Provide the (X, Y) coordinate of the cell's center where the given text is located.  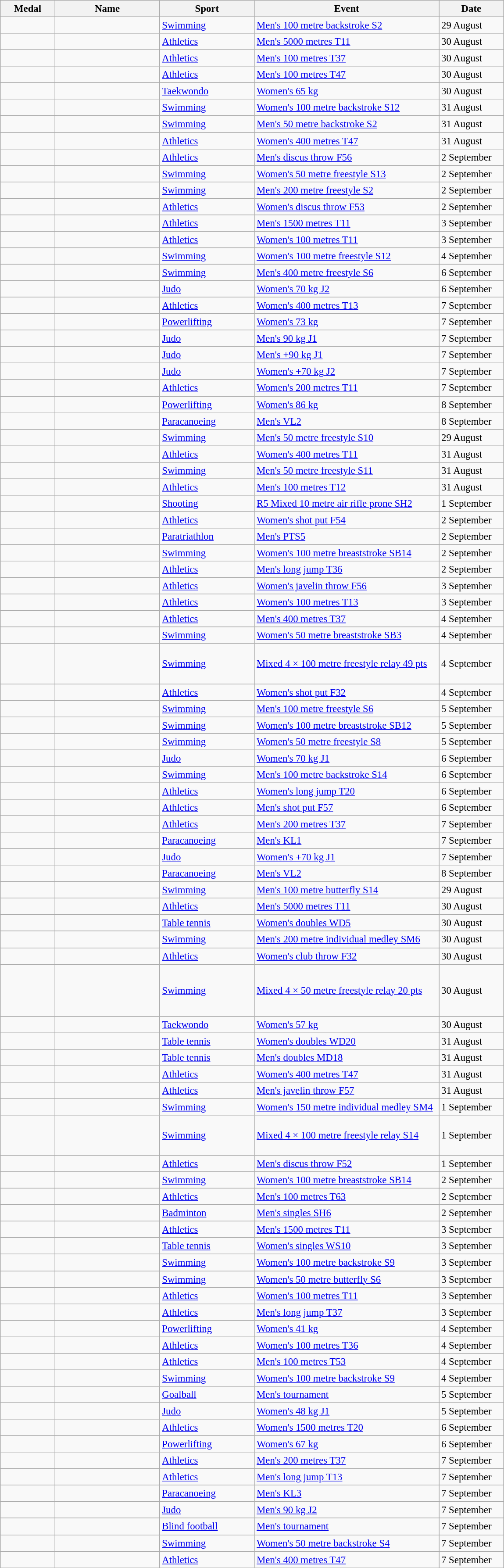
Paratriathlon (207, 537)
Women's 1500 metres T20 (347, 1428)
Women's singles WS10 (347, 1246)
Men's 100 metre backstroke S2 (347, 25)
Women's 73 kg (347, 322)
Men's 100 metre butterfly S14 (347, 890)
Women's 100 metres T13 (347, 602)
Men's KL3 (347, 1493)
Women's 70 kg J1 (347, 758)
Women's doubles WD5 (347, 923)
Women's shot put F32 (347, 692)
Men's shot put F57 (347, 808)
Men's doubles MD18 (347, 1058)
Women's club throw F32 (347, 956)
Men's 400 metres T37 (347, 619)
Women's 400 metres T11 (347, 454)
Medal (28, 9)
Women's 400 metres T13 (347, 306)
Men's 100 metre freestyle S6 (347, 709)
Women's 100 metre breaststroke SB12 (347, 725)
Men's long jump T37 (347, 1312)
Women's 57 kg (347, 1024)
Women's 50 metre freestyle S8 (347, 741)
Women's long jump T20 (347, 791)
Women's 50 metre freestyle S13 (347, 174)
Men's 90 kg J1 (347, 339)
Men's singles SH6 (347, 1213)
Men's PTS5 (347, 537)
Men's 400 metre freestyle S6 (347, 272)
Men's +90 kg J1 (347, 355)
Name (107, 9)
Event (347, 9)
Mixed 4 × 50 metre freestyle relay 20 pts (347, 991)
Women's 100 metres T36 (347, 1345)
Women's discus throw F53 (347, 207)
Women's 50 metre breaststroke SB3 (347, 636)
R5 Mixed 10 metre air rifle prone SH2 (347, 504)
Men's discus throw F56 (347, 157)
Men's javelin throw F57 (347, 1091)
Women's 100 metre backstroke S12 (347, 107)
Men's 400 metres T47 (347, 1560)
Men's 100 metres T37 (347, 58)
Men's 200 metre freestyle S2 (347, 190)
Women's 70 kg J2 (347, 289)
Mixed 4 × 100 metre freestyle relay 49 pts (347, 664)
Men's 50 metre freestyle S11 (347, 471)
Men's KL1 (347, 841)
Men's discus throw F52 (347, 1164)
Women's 150 metre individual medley SM4 (347, 1107)
Goalball (207, 1395)
Shooting (207, 504)
Women's 48 kg J1 (347, 1411)
Women's +70 kg J2 (347, 372)
Women's 41 kg (347, 1328)
Sport (207, 9)
Men's 50 metre freestyle S10 (347, 437)
Women's 200 metres T11 (347, 388)
Men's 50 metre backstroke S2 (347, 124)
Women's 100 metre freestyle S12 (347, 256)
Men's 90 kg J2 (347, 1510)
Women's 50 metre backstroke S4 (347, 1543)
Men's 100 metres T12 (347, 487)
Women's shot put F54 (347, 520)
Women's +70 kg J1 (347, 857)
Women's 86 kg (347, 405)
Women's 67 kg (347, 1444)
Men's long jump T13 (347, 1477)
Date (471, 9)
Badminton (207, 1213)
Women's doubles WD20 (347, 1041)
Men's 100 metres T53 (347, 1362)
Men's 100 metre backstroke S14 (347, 775)
Blind football (207, 1527)
Women's 65 kg (347, 91)
Men's 200 metre individual medley SM6 (347, 940)
Men's 100 metres T47 (347, 75)
Women's 50 metre butterfly S6 (347, 1279)
Men's long jump T36 (347, 569)
Women's javelin throw F56 (347, 586)
Mixed 4 × 100 metre freestyle relay S14 (347, 1135)
Men's 100 metres T63 (347, 1197)
